Output the [x, y] coordinate of the center of the cell containing the given text.  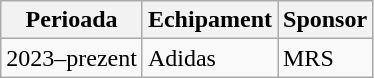
Sponsor [326, 20]
Adidas [210, 58]
Echipament [210, 20]
MRS [326, 58]
2023–prezent [72, 58]
Perioada [72, 20]
